From the cell containing the given text, extract its center point as (x, y) coordinate. 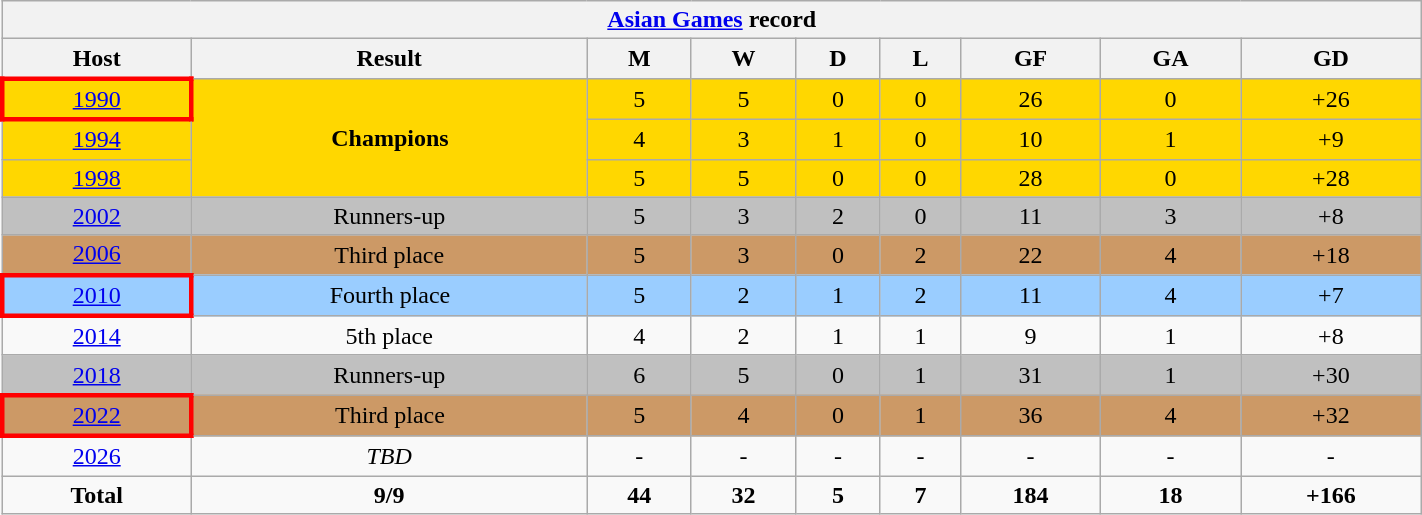
+18 (1330, 255)
2014 (96, 336)
+166 (1330, 495)
Result (389, 59)
TBD (389, 456)
+28 (1330, 178)
2006 (96, 255)
44 (639, 495)
2010 (96, 296)
GD (1330, 59)
Asian Games record (712, 20)
GF (1031, 59)
1994 (96, 139)
+32 (1330, 416)
+7 (1330, 296)
6 (639, 375)
Champions (389, 138)
31 (1031, 375)
1998 (96, 178)
+26 (1330, 98)
9 (1031, 336)
M (639, 59)
32 (743, 495)
10 (1031, 139)
2002 (96, 216)
W (743, 59)
22 (1031, 255)
L (920, 59)
Fourth place (389, 296)
2018 (96, 375)
26 (1031, 98)
7 (920, 495)
Host (96, 59)
184 (1031, 495)
+9 (1330, 139)
GA (1171, 59)
28 (1031, 178)
D (838, 59)
2022 (96, 416)
18 (1171, 495)
36 (1031, 416)
Total (96, 495)
+30 (1330, 375)
9/9 (389, 495)
1990 (96, 98)
5th place (389, 336)
2026 (96, 456)
